Extract the [x, y] coordinate from the center of the cell holding the provided text.  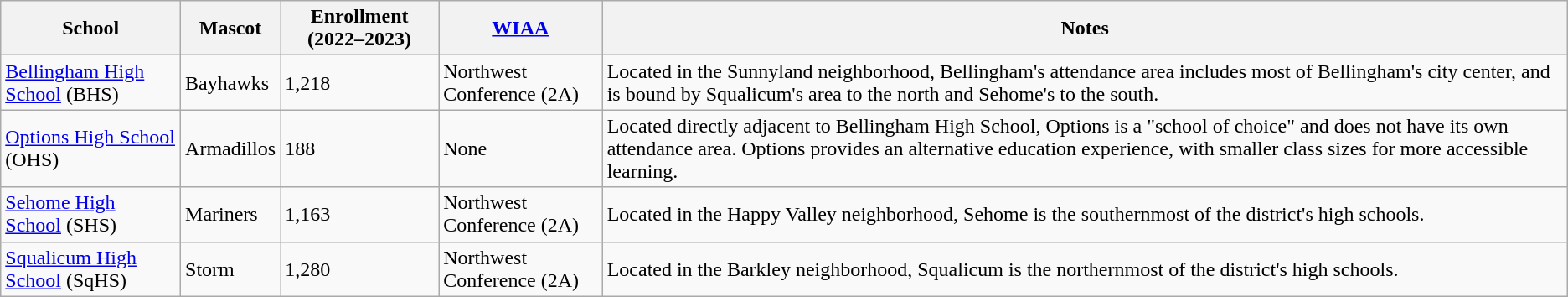
Sehome High School (SHS) [90, 215]
Bayhawks [231, 82]
1,280 [360, 268]
Options High School (OHS) [90, 148]
Located in the Barkley neighborhood, Squalicum is the northernmost of the district's high schools. [1085, 268]
Notes [1085, 29]
Mascot [231, 29]
1,218 [360, 82]
Located in the Happy Valley neighborhood, Sehome is the southernmost of the district's high schools. [1085, 215]
Squalicum High School (SqHS) [90, 268]
None [521, 148]
Storm [231, 268]
Bellingham High School (BHS) [90, 82]
1,163 [360, 215]
Enrollment (2022–2023) [360, 29]
Armadillos [231, 148]
Mariners [231, 215]
188 [360, 148]
WIAA [521, 29]
School [90, 29]
